Search for the cell housing the specified text and yield its [X, Y] center coordinate. 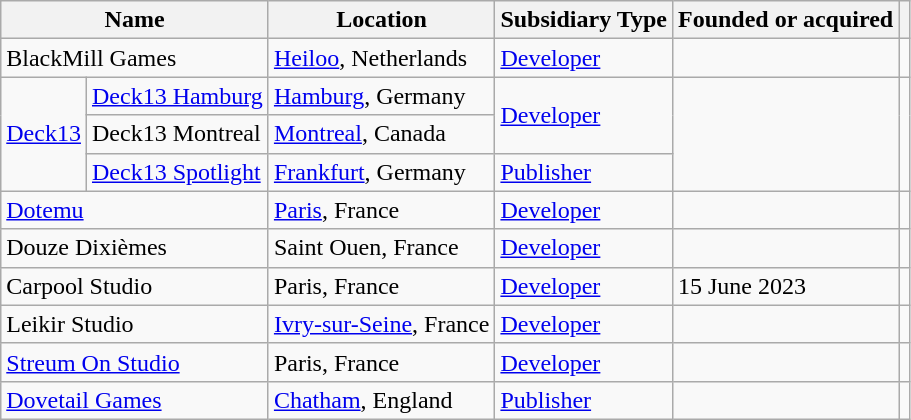
Deck13 Montreal [177, 134]
Carpool Studio [135, 286]
Dotemu [135, 210]
Douze Dixièmes [135, 248]
Streum On Studio [135, 362]
BlackMill Games [135, 58]
Montreal, Canada [381, 134]
Saint Ouen, France [381, 248]
Location [381, 20]
Hamburg, Germany [381, 96]
Dovetail Games [135, 400]
Deck13 Spotlight [177, 172]
Chatham, England [381, 400]
Frankfurt, Germany [381, 172]
Deck13 [44, 134]
Leikir Studio [135, 324]
Ivry-sur-Seine, France [381, 324]
Heiloo, Netherlands [381, 58]
Subsidiary Type [584, 20]
Name [135, 20]
15 June 2023 [785, 286]
Founded or acquired [785, 20]
Deck13 Hamburg [177, 96]
